Return the [x, y] coordinate for the center point of the cell that contains the specified text.  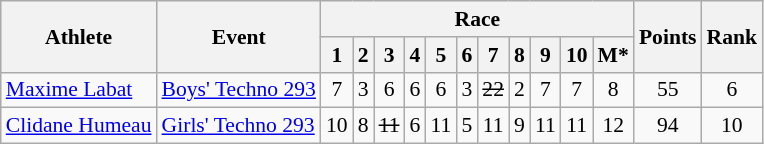
M* [614, 55]
Points [668, 36]
Rank [732, 36]
55 [668, 90]
4 [416, 55]
Maxime Labat [79, 90]
Girls' Techno 293 [239, 126]
94 [668, 126]
22 [493, 90]
1 [337, 55]
Clidane Humeau [79, 126]
12 [614, 126]
Boys' Techno 293 [239, 90]
Event [239, 36]
Athlete [79, 36]
Race [478, 19]
